Scan for the cell matching the given text and deliver its [X, Y] coordinate at center. 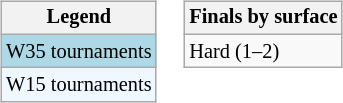
Finals by surface [263, 18]
Legend [78, 18]
W15 tournaments [78, 85]
Hard (1–2) [263, 51]
W35 tournaments [78, 51]
